Scan for the cell matching the given text and deliver its [x, y] coordinate at center. 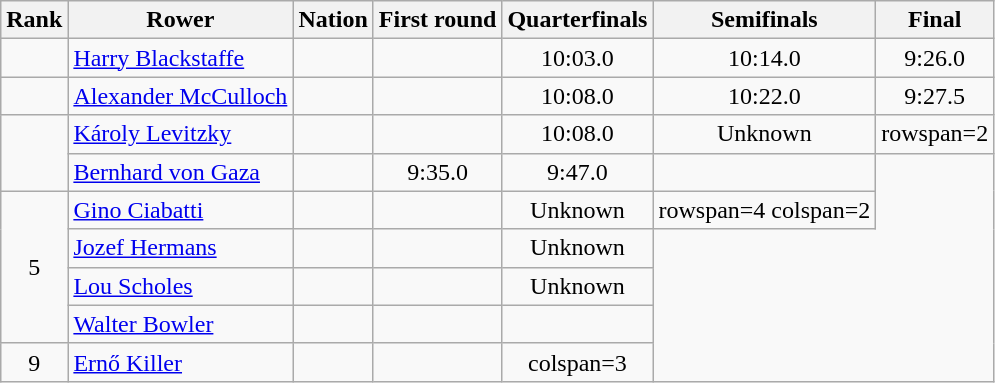
9:27.5 [935, 96]
Harry Blackstaffe [180, 58]
rowspan=2 [935, 134]
Jozef Hermans [180, 248]
Final [935, 20]
Alexander McCulloch [180, 96]
colspan=3 [578, 362]
9:26.0 [935, 58]
9:35.0 [438, 172]
rowspan=4 colspan=2 [764, 210]
Quarterfinals [578, 20]
10:14.0 [764, 58]
Rower [180, 20]
Lou Scholes [180, 286]
9 [34, 362]
10:03.0 [578, 58]
10:22.0 [764, 96]
Gino Ciabatti [180, 210]
Bernhard von Gaza [180, 172]
Károly Levitzky [180, 134]
Nation [333, 20]
Ernő Killer [180, 362]
Walter Bowler [180, 324]
9:47.0 [578, 172]
5 [34, 267]
First round [438, 20]
Semifinals [764, 20]
Rank [34, 20]
